Pinpoint the cell where the given text exists, returning its [X, Y] midpoint coordinate. 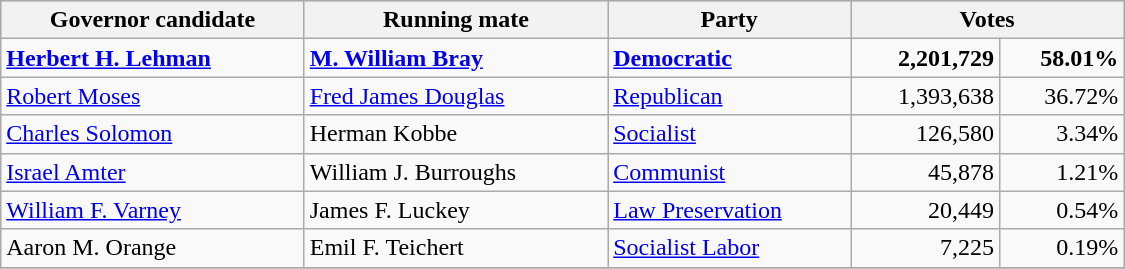
126,580 [926, 134]
Law Preservation [730, 210]
Emil F. Teichert [456, 248]
William F. Varney [152, 210]
20,449 [926, 210]
7,225 [926, 248]
45,878 [926, 172]
Charles Solomon [152, 134]
William J. Burroughs [456, 172]
1,393,638 [926, 96]
Israel Amter [152, 172]
Party [730, 20]
1.21% [1062, 172]
Socialist [730, 134]
M. William Bray [456, 58]
Votes [988, 20]
2,201,729 [926, 58]
Herbert H. Lehman [152, 58]
0.19% [1062, 248]
Fred James Douglas [456, 96]
Socialist Labor [730, 248]
Robert Moses [152, 96]
Democratic [730, 58]
Herman Kobbe [456, 134]
Aaron M. Orange [152, 248]
0.54% [1062, 210]
Running mate [456, 20]
58.01% [1062, 58]
3.34% [1062, 134]
36.72% [1062, 96]
Republican [730, 96]
Governor candidate [152, 20]
James F. Luckey [456, 210]
Communist [730, 172]
